Identify which cell holds the provided text, then report its [x, y] central coordinate. 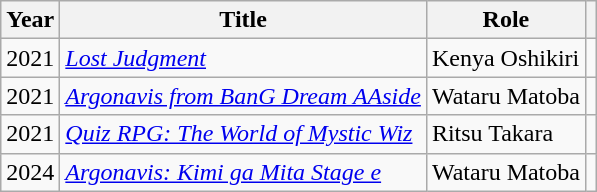
Quiz RPG: The World of Mystic Wiz [244, 134]
Argonavis from BanG Dream AAside [244, 96]
Role [506, 20]
2024 [30, 172]
Year [30, 20]
Ritsu Takara [506, 134]
Title [244, 20]
Argonavis: Kimi ga Mita Stage e [244, 172]
Kenya Oshikiri [506, 58]
Lost Judgment [244, 58]
